From the cell containing the given text, extract its center point as (x, y) coordinate. 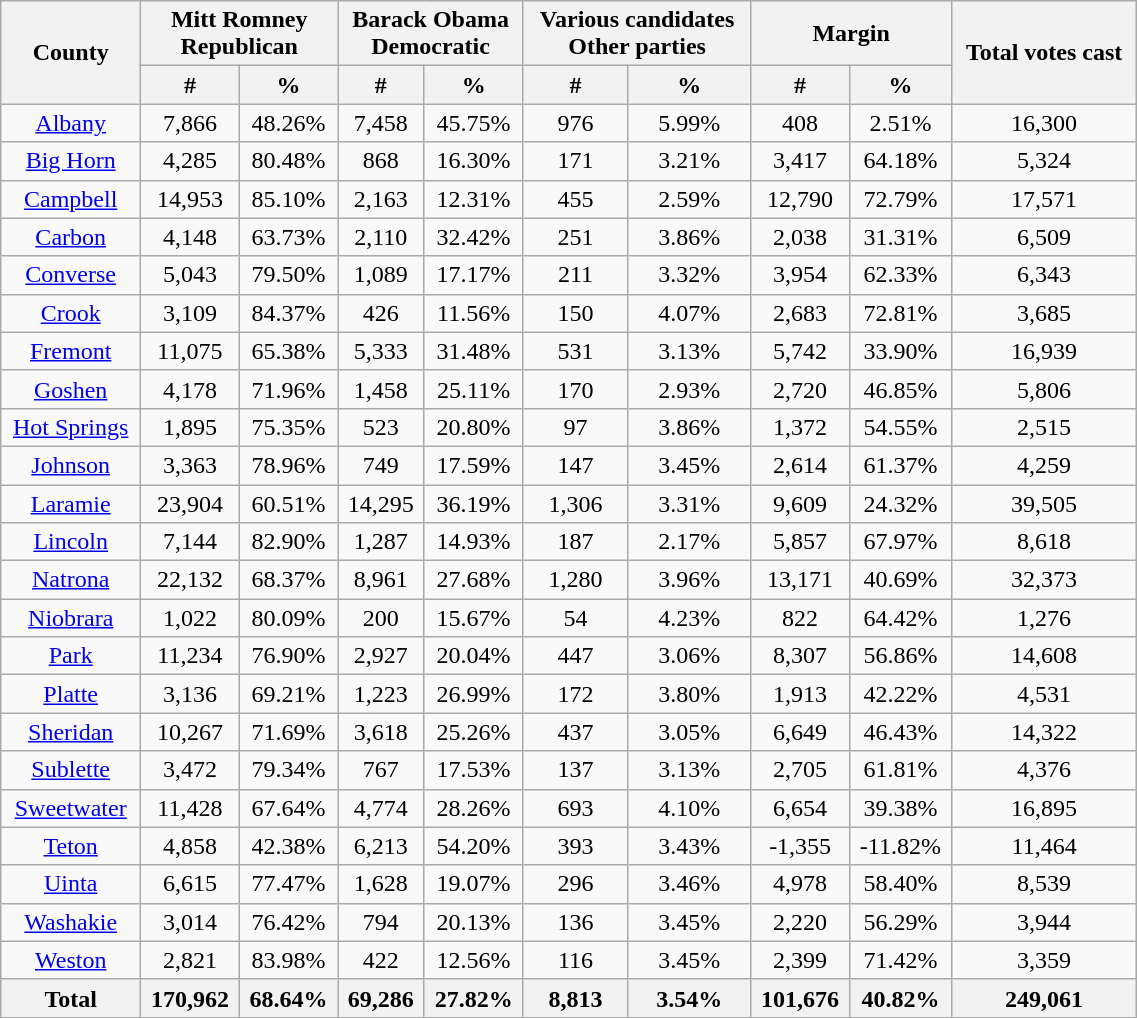
4,148 (190, 237)
82.90% (288, 542)
Carbon (71, 237)
-1,355 (800, 846)
3.32% (688, 275)
2,399 (800, 960)
Converse (71, 275)
1,089 (381, 275)
447 (575, 656)
6,213 (381, 846)
1,628 (381, 884)
8,961 (381, 580)
4,285 (190, 161)
170,962 (190, 998)
455 (575, 199)
822 (800, 618)
80.09% (288, 618)
Sheridan (71, 732)
39.38% (900, 808)
2.93% (688, 389)
Margin (852, 34)
72.79% (900, 199)
7,458 (381, 123)
2,705 (800, 770)
5,324 (1044, 161)
4,531 (1044, 694)
24.32% (900, 503)
794 (381, 922)
4,178 (190, 389)
75.35% (288, 427)
2,110 (381, 237)
437 (575, 732)
16,895 (1044, 808)
20.80% (474, 427)
137 (575, 770)
2,927 (381, 656)
11,428 (190, 808)
3,363 (190, 465)
54 (575, 618)
64.42% (900, 618)
2,163 (381, 199)
14,953 (190, 199)
Campbell (71, 199)
12.56% (474, 960)
-11.82% (900, 846)
23,904 (190, 503)
8,307 (800, 656)
1,276 (1044, 618)
80.48% (288, 161)
68.37% (288, 580)
426 (381, 313)
84.37% (288, 313)
2.51% (900, 123)
6,343 (1044, 275)
5,333 (381, 351)
408 (800, 123)
10,267 (190, 732)
39,505 (1044, 503)
Fremont (71, 351)
Johnson (71, 465)
2,821 (190, 960)
County (71, 52)
71.96% (288, 389)
62.33% (900, 275)
4,774 (381, 808)
68.64% (288, 998)
136 (575, 922)
Mitt RomneyRepublican (240, 34)
3,618 (381, 732)
42.22% (900, 694)
Park (71, 656)
12,790 (800, 199)
79.50% (288, 275)
1,280 (575, 580)
3,109 (190, 313)
1,895 (190, 427)
393 (575, 846)
56.29% (900, 922)
42.38% (288, 846)
Lincoln (71, 542)
4,376 (1044, 770)
3,685 (1044, 313)
749 (381, 465)
187 (575, 542)
3,944 (1044, 922)
61.37% (900, 465)
3.96% (688, 580)
Crook (71, 313)
Natrona (71, 580)
7,144 (190, 542)
2,038 (800, 237)
116 (575, 960)
2,683 (800, 313)
2.59% (688, 199)
Albany (71, 123)
Weston (71, 960)
4,978 (800, 884)
523 (381, 427)
12.31% (474, 199)
2,220 (800, 922)
32,373 (1044, 580)
251 (575, 237)
6,615 (190, 884)
Big Horn (71, 161)
56.86% (900, 656)
5,742 (800, 351)
868 (381, 161)
17.17% (474, 275)
97 (575, 427)
5,043 (190, 275)
1,022 (190, 618)
9,609 (800, 503)
767 (381, 770)
11,464 (1044, 846)
54.20% (474, 846)
76.90% (288, 656)
72.81% (900, 313)
3.43% (688, 846)
422 (381, 960)
8,618 (1044, 542)
79.34% (288, 770)
61.81% (900, 770)
71.42% (900, 960)
27.82% (474, 998)
1,458 (381, 389)
Niobrara (71, 618)
16.30% (474, 161)
1,306 (575, 503)
71.69% (288, 732)
3.05% (688, 732)
1,287 (381, 542)
6,654 (800, 808)
531 (575, 351)
5.99% (688, 123)
31.31% (900, 237)
1,372 (800, 427)
101,676 (800, 998)
25.26% (474, 732)
4,259 (1044, 465)
3,014 (190, 922)
172 (575, 694)
Platte (71, 694)
8,539 (1044, 884)
20.13% (474, 922)
67.97% (900, 542)
Laramie (71, 503)
46.85% (900, 389)
147 (575, 465)
7,866 (190, 123)
3,472 (190, 770)
5,806 (1044, 389)
Sublette (71, 770)
Various candidatesOther parties (636, 34)
45.75% (474, 123)
Teton (71, 846)
2,720 (800, 389)
3,136 (190, 694)
4.10% (688, 808)
1,223 (381, 694)
211 (575, 275)
170 (575, 389)
78.96% (288, 465)
67.64% (288, 808)
17,571 (1044, 199)
20.04% (474, 656)
4.07% (688, 313)
Sweetwater (71, 808)
Barack ObamaDemocratic (431, 34)
11,075 (190, 351)
36.19% (474, 503)
26.99% (474, 694)
Uinta (71, 884)
76.42% (288, 922)
65.38% (288, 351)
Hot Springs (71, 427)
2.17% (688, 542)
249,061 (1044, 998)
14.93% (474, 542)
77.47% (288, 884)
54.55% (900, 427)
Washakie (71, 922)
976 (575, 123)
3.80% (688, 694)
27.68% (474, 580)
46.43% (900, 732)
16,300 (1044, 123)
14,295 (381, 503)
40.82% (900, 998)
Total (71, 998)
85.10% (288, 199)
17.53% (474, 770)
171 (575, 161)
25.11% (474, 389)
28.26% (474, 808)
3.46% (688, 884)
3.31% (688, 503)
14,322 (1044, 732)
14,608 (1044, 656)
11,234 (190, 656)
4,858 (190, 846)
69.21% (288, 694)
63.73% (288, 237)
16,939 (1044, 351)
5,857 (800, 542)
31.48% (474, 351)
693 (575, 808)
6,509 (1044, 237)
1,913 (800, 694)
150 (575, 313)
15.67% (474, 618)
2,614 (800, 465)
58.40% (900, 884)
17.59% (474, 465)
40.69% (900, 580)
2,515 (1044, 427)
13,171 (800, 580)
Goshen (71, 389)
11.56% (474, 313)
4.23% (688, 618)
69,286 (381, 998)
83.98% (288, 960)
6,649 (800, 732)
3.21% (688, 161)
64.18% (900, 161)
19.07% (474, 884)
200 (381, 618)
3,417 (800, 161)
3,954 (800, 275)
8,813 (575, 998)
33.90% (900, 351)
3.54% (688, 998)
Total votes cast (1044, 52)
32.42% (474, 237)
296 (575, 884)
3.06% (688, 656)
60.51% (288, 503)
3,359 (1044, 960)
48.26% (288, 123)
22,132 (190, 580)
